Return the [x, y] coordinate for the center point of the cell that contains the specified text.  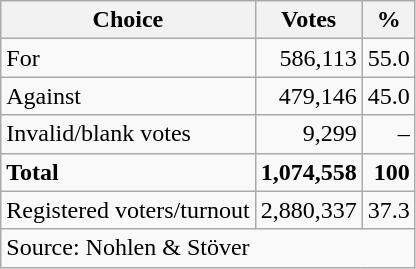
55.0 [388, 58]
Invalid/blank votes [128, 134]
Choice [128, 20]
– [388, 134]
Registered voters/turnout [128, 210]
45.0 [388, 96]
586,113 [308, 58]
1,074,558 [308, 172]
37.3 [388, 210]
Votes [308, 20]
% [388, 20]
9,299 [308, 134]
Source: Nohlen & Stöver [208, 248]
479,146 [308, 96]
100 [388, 172]
2,880,337 [308, 210]
Against [128, 96]
Total [128, 172]
For [128, 58]
